Identify which cell holds the provided text, then report its (X, Y) central coordinate. 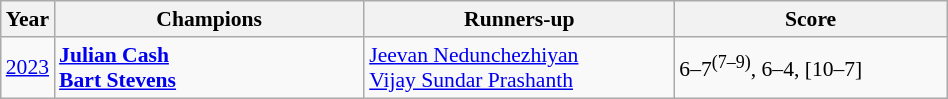
Champions (209, 19)
Runners-up (519, 19)
2023 (28, 68)
Year (28, 19)
Score (810, 19)
Jeevan Nedunchezhiyan Vijay Sundar Prashanth (519, 68)
Julian Cash Bart Stevens (209, 68)
6–7(7–9), 6–4, [10–7] (810, 68)
